Return the [X, Y] coordinate for the center point of the cell that contains the specified text.  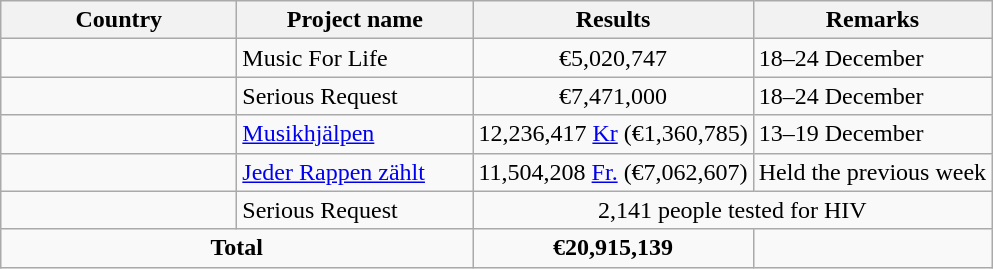
2,141 people tested for HIV [732, 210]
13–19 December [872, 134]
Project name [355, 20]
Musikhjälpen [355, 134]
Music For Life [355, 58]
Results [613, 20]
Jeder Rappen zählt [355, 172]
€20,915,139 [613, 248]
Held the previous week [872, 172]
€5,020,747 [613, 58]
Country [119, 20]
11,504,208 Fr. (€7,062,607) [613, 172]
€7,471,000 [613, 96]
12,236,417 Kr (€1,360,785) [613, 134]
Remarks [872, 20]
Total [237, 248]
